Provide the [X, Y] coordinate of the cell's center where the given text is located.  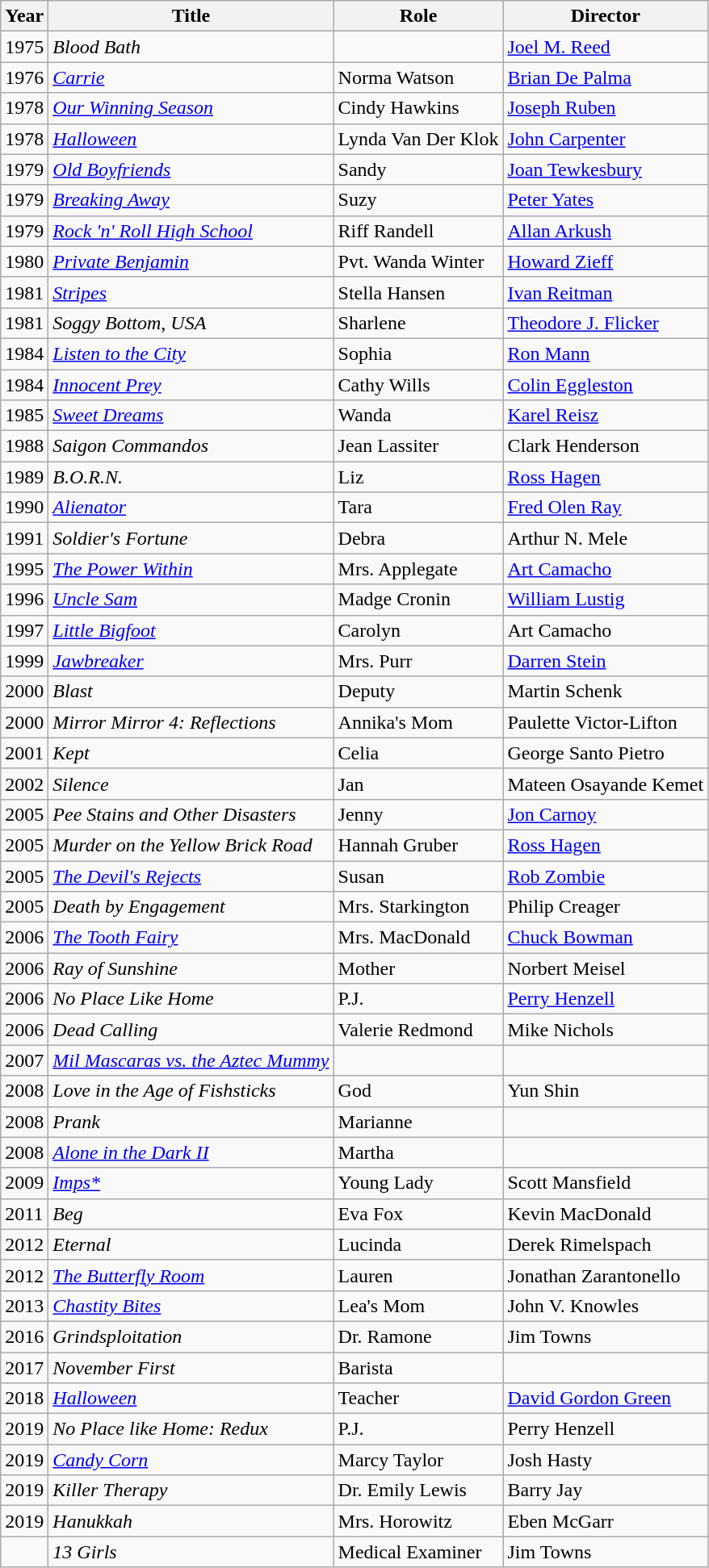
Stripes [191, 292]
Josh Hasty [606, 1460]
Philip Creager [606, 907]
Private Benjamin [191, 261]
Title [191, 16]
Candy Corn [191, 1460]
Darren Stein [606, 661]
1997 [24, 630]
God [418, 1091]
Murder on the Yellow Brick Road [191, 845]
John Carpenter [606, 139]
Barry Jay [606, 1491]
Old Boyfriends [191, 169]
Colin Eggleston [606, 385]
Rock 'n' Roll High School [191, 231]
Martha [418, 1152]
Little Bigfoot [191, 630]
Mrs. Purr [418, 661]
No Place like Home: Redux [191, 1429]
Fred Olen Ray [606, 508]
Love in the Age of Fishsticks [191, 1091]
1991 [24, 538]
2018 [24, 1399]
Sophia [418, 353]
Dr. Ramone [418, 1336]
The Tooth Fairy [191, 938]
Paulette Victor-Lifton [606, 722]
Jonathan Zarantonello [606, 1275]
Alone in the Dark II [191, 1152]
Liz [418, 477]
Dr. Emily Lewis [418, 1491]
Mrs. Starkington [418, 907]
Mateen Osayande Kemet [606, 784]
2017 [24, 1368]
Annika's Mom [418, 722]
Prank [191, 1122]
1999 [24, 661]
Martin Schenk [606, 692]
2002 [24, 784]
Theodore J. Flicker [606, 323]
Marcy Taylor [418, 1460]
1976 [24, 77]
November First [191, 1368]
Valerie Redmond [418, 1030]
Lea's Mom [418, 1306]
Beg [191, 1214]
Blood Bath [191, 47]
Killer Therapy [191, 1491]
Soggy Bottom, USA [191, 323]
Pvt. Wanda Winter [418, 261]
1980 [24, 261]
Peter Yates [606, 200]
Yun Shin [606, 1091]
1996 [24, 600]
Eben McGarr [606, 1521]
The Butterfly Room [191, 1275]
Jan [418, 784]
Suzy [418, 200]
Teacher [418, 1399]
2007 [24, 1060]
Susan [418, 876]
Our Winning Season [191, 108]
Karel Reisz [606, 416]
Deputy [418, 692]
Wanda [418, 416]
The Devil's Rejects [191, 876]
Mrs. MacDonald [418, 938]
1990 [24, 508]
Jawbreaker [191, 661]
David Gordon Green [606, 1399]
1985 [24, 416]
Derek Rimelspach [606, 1244]
Uncle Sam [191, 600]
Dead Calling [191, 1030]
Brian De Palma [606, 77]
Mrs. Applegate [418, 569]
Alienator [191, 508]
Hannah Gruber [418, 845]
B.O.R.N. [191, 477]
Eva Fox [418, 1214]
Innocent Prey [191, 385]
No Place Like Home [191, 999]
Imps* [191, 1183]
Silence [191, 784]
Arthur N. Mele [606, 538]
Mike Nichols [606, 1030]
Mirror Mirror 4: Reflections [191, 722]
Mil Mascaras vs. the Aztec Mummy [191, 1060]
Kevin MacDonald [606, 1214]
Mrs. Horowitz [418, 1521]
Howard Zieff [606, 261]
Lauren [418, 1275]
Stella Hansen [418, 292]
Sandy [418, 169]
Year [24, 16]
Carrie [191, 77]
Director [606, 16]
Soldier's Fortune [191, 538]
Joan Tewkesbury [606, 169]
Ray of Sunshine [191, 968]
Sharlene [418, 323]
Riff Randell [418, 231]
Lynda Van Der Klok [418, 139]
Chuck Bowman [606, 938]
Death by Engagement [191, 907]
13 Girls [191, 1552]
Ron Mann [606, 353]
Hanukkah [191, 1521]
1989 [24, 477]
Marianne [418, 1122]
Barista [418, 1368]
The Power Within [191, 569]
2001 [24, 753]
Rob Zombie [606, 876]
Norma Watson [418, 77]
1988 [24, 446]
Eternal [191, 1244]
William Lustig [606, 600]
Debra [418, 538]
Breaking Away [191, 200]
Role [418, 16]
Allan Arkush [606, 231]
Listen to the City [191, 353]
George Santo Pietro [606, 753]
Jon Carnoy [606, 814]
John V. Knowles [606, 1306]
Tara [418, 508]
Norbert Meisel [606, 968]
Young Lady [418, 1183]
2013 [24, 1306]
Mother [418, 968]
1975 [24, 47]
Chastity Bites [191, 1306]
2011 [24, 1214]
Blast [191, 692]
2009 [24, 1183]
Cathy Wills [418, 385]
Scott Mansfield [606, 1183]
Sweet Dreams [191, 416]
Cindy Hawkins [418, 108]
Jenny [418, 814]
2016 [24, 1336]
Celia [418, 753]
Medical Examiner [418, 1552]
Carolyn [418, 630]
Jean Lassiter [418, 446]
Pee Stains and Other Disasters [191, 814]
Ivan Reitman [606, 292]
Joel M. Reed [606, 47]
Kept [191, 753]
Lucinda [418, 1244]
Clark Henderson [606, 446]
Grindsploitation [191, 1336]
1995 [24, 569]
Saigon Commandos [191, 446]
Madge Cronin [418, 600]
Joseph Ruben [606, 108]
